Locate the cell with the specified text and output its (X, Y) center coordinate. 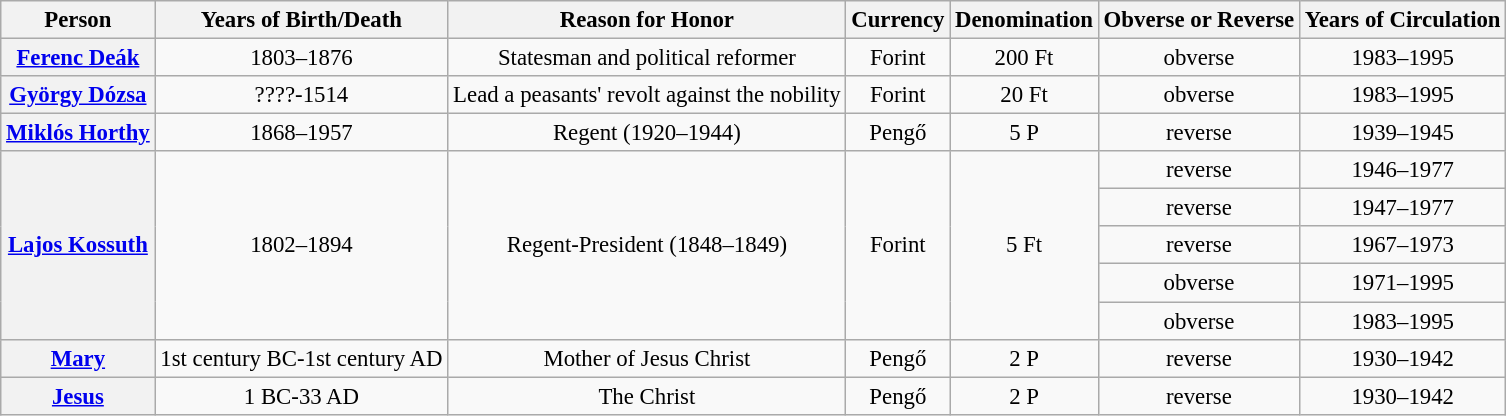
1939–1945 (1403, 133)
Jesus (78, 396)
1947–1977 (1403, 208)
Ferenc Deák (78, 58)
20 Ft (1024, 95)
Person (78, 20)
1946–1977 (1403, 170)
1971–1995 (1403, 283)
1st century BC-1st century AD (302, 358)
Statesman and political reformer (647, 58)
1802–1894 (302, 245)
5 Ft (1024, 245)
Obverse or Reverse (1198, 20)
Lajos Kossuth (78, 245)
5 P (1024, 133)
Mother of Jesus Christ (647, 358)
1 BC-33 AD (302, 396)
Years of Circulation (1403, 20)
1967–1973 (1403, 245)
????-1514 (302, 95)
Miklós Horthy (78, 133)
200 Ft (1024, 58)
Years of Birth/Death (302, 20)
Regent (1920–1944) (647, 133)
The Christ (647, 396)
1868–1957 (302, 133)
Lead a peasants' revolt against the nobility (647, 95)
Regent-President (1848–1849) (647, 245)
1803–1876 (302, 58)
Currency (898, 20)
Reason for Honor (647, 20)
Mary (78, 358)
György Dózsa (78, 95)
Denomination (1024, 20)
